Determine the [X, Y] coordinate at the center of the cell enclosing the given text.  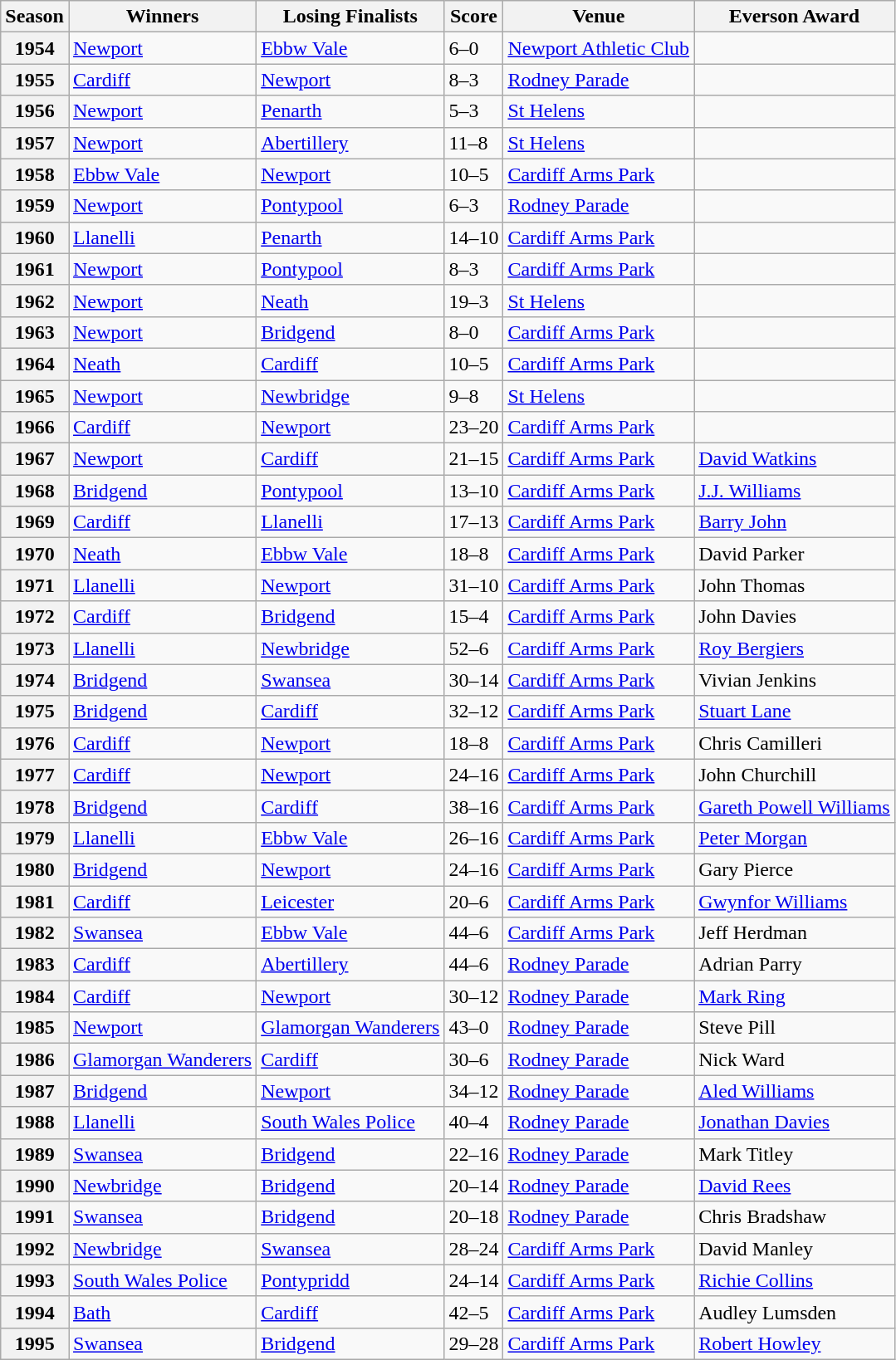
Jonathan Davies [795, 1123]
1989 [35, 1154]
22–16 [473, 1154]
Jeff Herdman [795, 933]
1984 [35, 996]
Stuart Lane [795, 712]
Gareth Powell Williams [795, 806]
1975 [35, 712]
1958 [35, 174]
1974 [35, 680]
28–24 [473, 1249]
Chris Bradshaw [795, 1217]
Pontypridd [350, 1280]
John Davies [795, 617]
1993 [35, 1280]
Bath [162, 1312]
30–14 [473, 680]
Losing Finalists [350, 17]
1954 [35, 48]
26–16 [473, 838]
Mark Titley [795, 1154]
Gwynfor Williams [795, 901]
42–5 [473, 1312]
1968 [35, 491]
1969 [35, 522]
1981 [35, 901]
J.J. Williams [795, 491]
Leicester [350, 901]
1959 [35, 206]
Adrian Parry [795, 965]
David Parker [795, 554]
1995 [35, 1343]
1978 [35, 806]
32–12 [473, 712]
1990 [35, 1186]
1970 [35, 554]
21–15 [473, 459]
30–6 [473, 1059]
24–14 [473, 1280]
11–8 [473, 143]
1960 [35, 237]
1985 [35, 1028]
29–28 [473, 1343]
Peter Morgan [795, 838]
1966 [35, 428]
Robert Howley [795, 1343]
Richie Collins [795, 1280]
Everson Award [795, 17]
David Rees [795, 1186]
19–3 [473, 301]
Winners [162, 17]
52–6 [473, 648]
Aled Williams [795, 1091]
Steve Pill [795, 1028]
David Watkins [795, 459]
Newport Athletic Club [599, 48]
14–10 [473, 237]
Audley Lumsden [795, 1312]
1977 [35, 775]
Gary Pierce [795, 869]
1973 [35, 648]
30–12 [473, 996]
23–20 [473, 428]
34–12 [473, 1091]
1957 [35, 143]
1982 [35, 933]
43–0 [473, 1028]
John Thomas [795, 585]
31–10 [473, 585]
1962 [35, 301]
1992 [35, 1249]
15–4 [473, 617]
1988 [35, 1123]
1972 [35, 617]
9–8 [473, 396]
Barry John [795, 522]
20–6 [473, 901]
Score [473, 17]
1987 [35, 1091]
1971 [35, 585]
13–10 [473, 491]
John Churchill [795, 775]
1983 [35, 965]
1955 [35, 80]
Vivian Jenkins [795, 680]
20–14 [473, 1186]
1956 [35, 111]
David Manley [795, 1249]
1976 [35, 743]
Roy Bergiers [795, 648]
1961 [35, 269]
1991 [35, 1217]
6–0 [473, 48]
Venue [599, 17]
1979 [35, 838]
1980 [35, 869]
20–18 [473, 1217]
1965 [35, 396]
1986 [35, 1059]
1994 [35, 1312]
40–4 [473, 1123]
Chris Camilleri [795, 743]
1964 [35, 364]
8–0 [473, 332]
1967 [35, 459]
6–3 [473, 206]
5–3 [473, 111]
Season [35, 17]
1963 [35, 332]
Nick Ward [795, 1059]
Mark Ring [795, 996]
17–13 [473, 522]
38–16 [473, 806]
